Capture the cell that displays the provided text and extract its (X, Y) central coordinate. 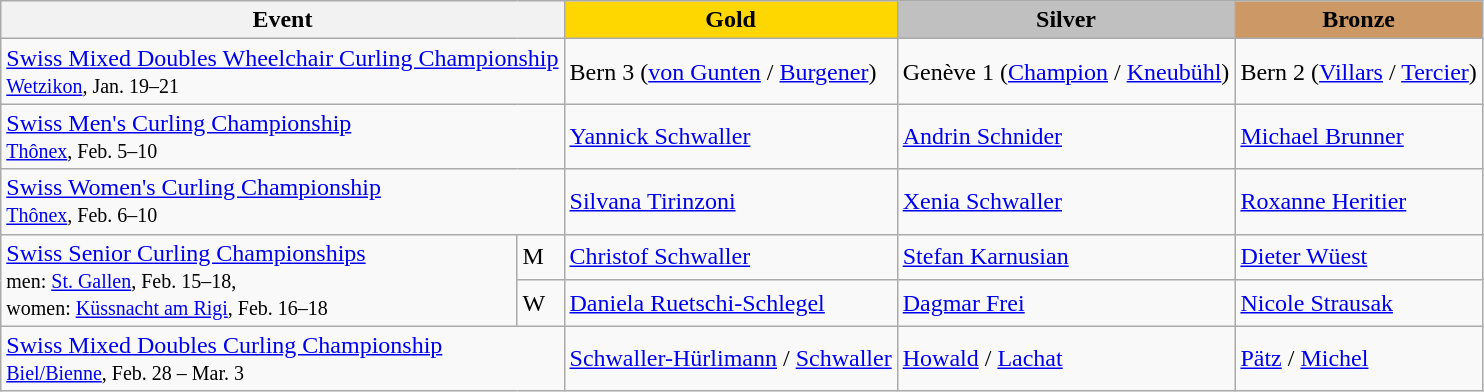
Howald / Lachat (1066, 358)
Swiss Senior Curling Championships men: St. Gallen, Feb. 15–18,women: Küssnacht am Rigi, Feb. 16–18 (259, 280)
Michael Brunner (1358, 136)
Swiss Mixed Doubles Curling Championship Biel/Bienne, Feb. 28 – Mar. 3 (282, 358)
Dagmar Frei (1066, 303)
Pätz / Michel (1358, 358)
Roxanne Heritier (1358, 202)
Schwaller-Hürlimann / Schwaller (730, 358)
Bronze (1358, 20)
Bern 3 (von Gunten / Burgener) (730, 72)
Andrin Schnider (1066, 136)
Nicole Strausak (1358, 303)
W (540, 303)
Dieter Wüest (1358, 257)
Bern 2 (Villars / Tercier) (1358, 72)
Daniela Ruetschi-Schlegel (730, 303)
Stefan Karnusian (1066, 257)
Event (282, 20)
Silver (1066, 20)
Yannick Schwaller (730, 136)
Genève 1 (Champion / Kneubühl) (1066, 72)
Swiss Women's Curling Championship Thônex, Feb. 6–10 (282, 202)
M (540, 257)
Xenia Schwaller (1066, 202)
Swiss Men's Curling Championship Thônex, Feb. 5–10 (282, 136)
Christof Schwaller (730, 257)
Gold (730, 20)
Silvana Tirinzoni (730, 202)
Swiss Mixed Doubles Wheelchair Curling Championship Wetzikon, Jan. 19–21 (282, 72)
